Determine the [X, Y] coordinate at the center of the cell enclosing the given text.  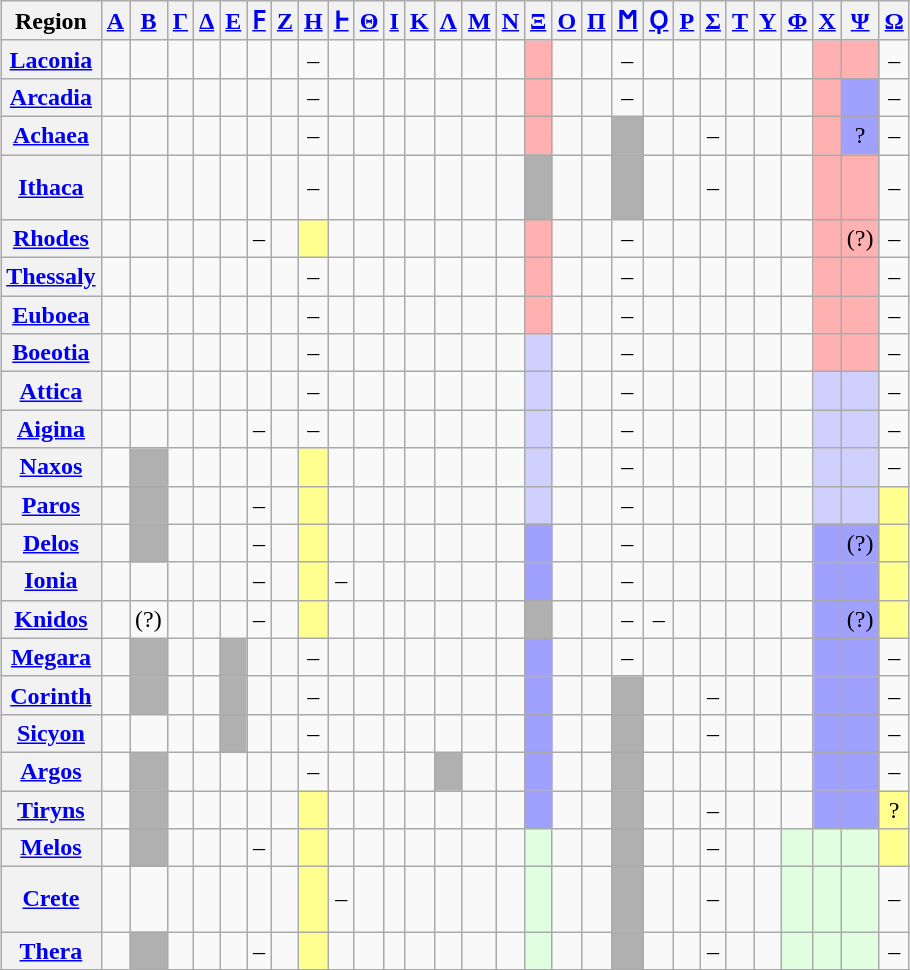
Α [115, 21]
Rhodes [51, 239]
Arcadia [51, 97]
Achaea [51, 135]
Boeotia [51, 353]
Ν [510, 21]
Η [313, 21]
Ρ [687, 21]
Aigina [51, 429]
Ionia [51, 581]
Β [149, 21]
Ω [894, 21]
Ϻ [627, 21]
Ζ [284, 21]
Ithaca [51, 186]
Τ [740, 21]
Ο [567, 21]
Ε [234, 21]
Region [51, 21]
Sicyon [51, 733]
Ψ [860, 21]
Thessaly [51, 277]
Δ [207, 21]
Tiryns [51, 809]
Laconia [51, 59]
Melos [51, 848]
Corinth [51, 695]
Φ [798, 21]
Ϝ [260, 21]
Crete [51, 900]
Ϙ [658, 21]
Paros [51, 505]
Π [597, 21]
Σ [714, 21]
Λ [448, 21]
Ͱ [341, 21]
Argos [51, 771]
Υ [768, 21]
Megara [51, 657]
Euboea [51, 315]
Κ [419, 21]
Thera [51, 951]
Naxos [51, 467]
Χ [827, 21]
Delos [51, 543]
Μ [479, 21]
Attica [51, 391]
Knidos [51, 619]
Ξ [538, 21]
Γ [180, 21]
Θ [369, 21]
Ι [394, 21]
